Return [x, y] of the center of cell containing provided text 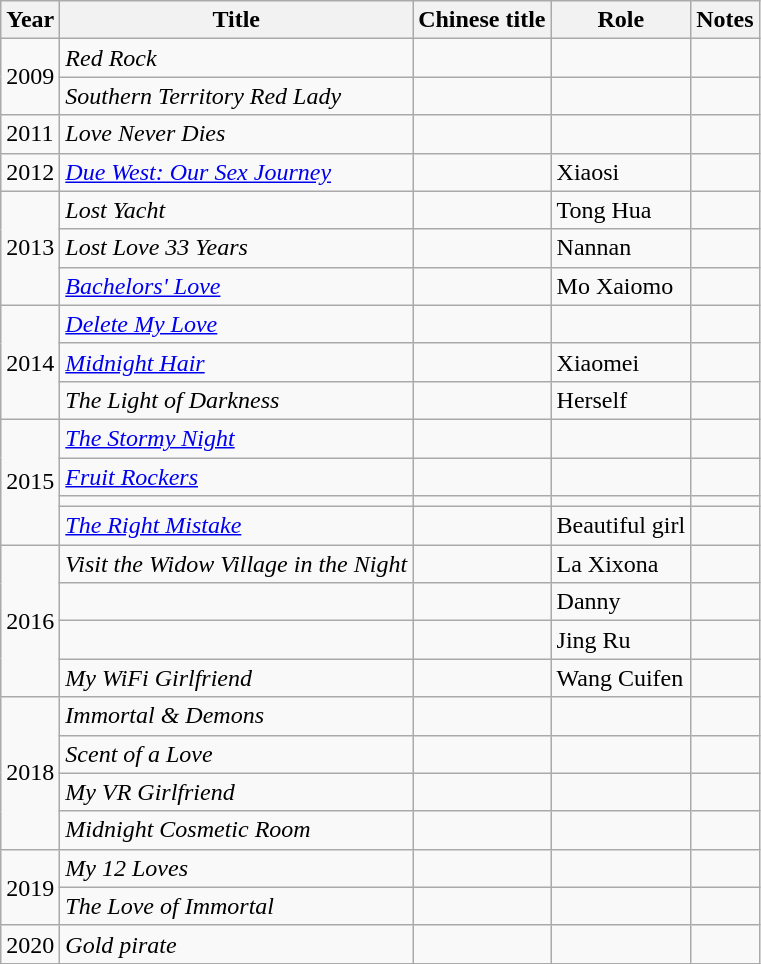
Chinese title [482, 20]
2009 [30, 77]
2018 [30, 773]
Danny [621, 602]
2014 [30, 362]
2012 [30, 172]
Visit the Widow Village in the Night [236, 564]
Wang Cuifen [621, 678]
Role [621, 20]
Notes [725, 20]
Nannan [621, 248]
Immortal & Demons [236, 716]
Scent of a Love [236, 754]
Herself [621, 400]
Lost Love 33 Years [236, 248]
My WiFi Girlfriend [236, 678]
Gold pirate [236, 944]
Mo Xaiomo [621, 286]
Southern Territory Red Lady [236, 96]
Year [30, 20]
2013 [30, 248]
Title [236, 20]
Red Rock [236, 58]
My VR Girlfriend [236, 792]
Lost Yacht [236, 210]
The Stormy Night [236, 438]
2020 [30, 944]
Tong Hua [621, 210]
Midnight Cosmetic Room [236, 830]
Beautiful girl [621, 526]
Midnight Hair [236, 362]
Delete My Love [236, 324]
Xiaosi [621, 172]
My 12 Loves [236, 868]
2011 [30, 134]
Love Never Dies [236, 134]
Fruit Rockers [236, 477]
Due West: Our Sex Journey [236, 172]
The Love of Immortal [236, 906]
2016 [30, 621]
The Right Mistake [236, 526]
La Xixona [621, 564]
Jing Ru [621, 640]
Xiaomei [621, 362]
The Light of Darkness [236, 400]
2015 [30, 482]
Bachelors' Love [236, 286]
2019 [30, 887]
